Determine the (X, Y) coordinate at the center of the cell enclosing the given text.  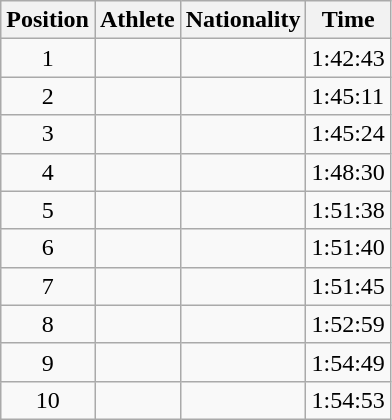
8 (48, 324)
Position (48, 20)
1 (48, 58)
1:54:49 (348, 362)
1:51:45 (348, 286)
Athlete (137, 20)
1:52:59 (348, 324)
7 (48, 286)
1:45:24 (348, 134)
3 (48, 134)
1:48:30 (348, 172)
5 (48, 210)
Nationality (243, 20)
1:51:40 (348, 248)
1:51:38 (348, 210)
10 (48, 400)
Time (348, 20)
9 (48, 362)
1:42:43 (348, 58)
4 (48, 172)
2 (48, 96)
1:45:11 (348, 96)
6 (48, 248)
1:54:53 (348, 400)
